Identify which cell holds the provided text, then report its (X, Y) central coordinate. 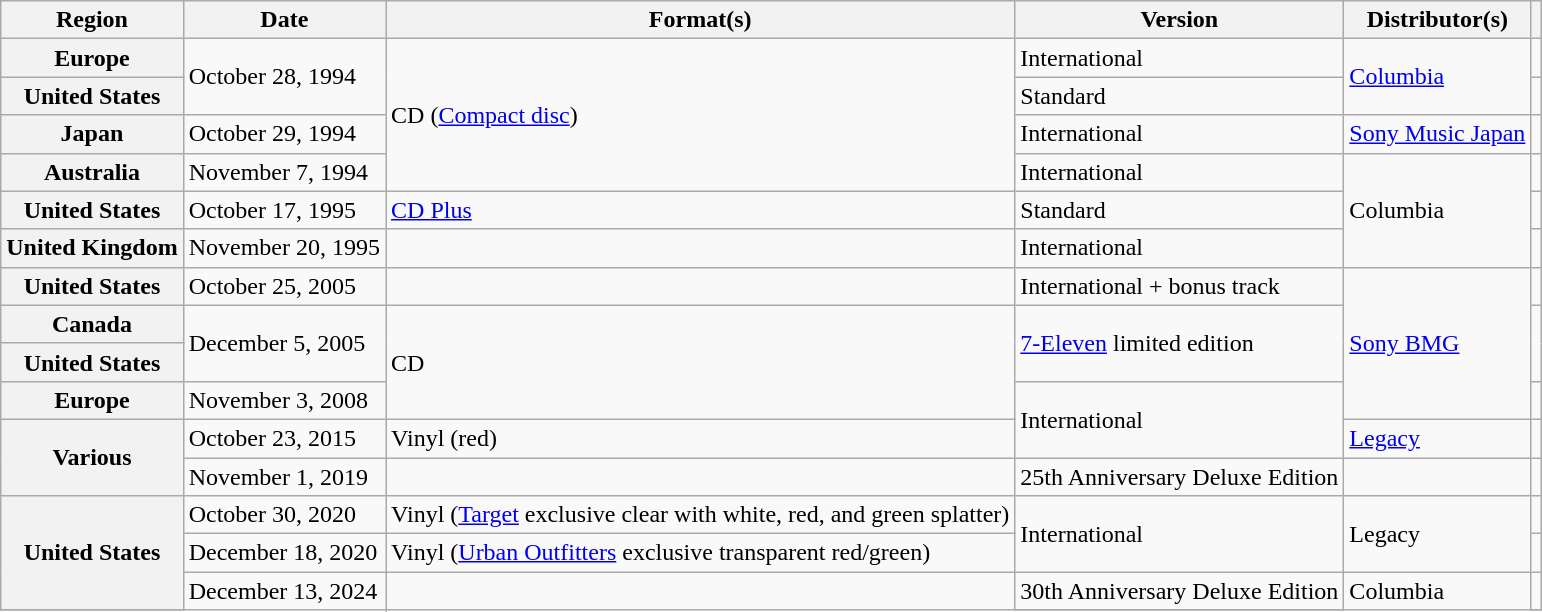
October 29, 1994 (284, 134)
November 1, 2019 (284, 477)
International + bonus track (1180, 286)
30th Anniversary Deluxe Edition (1180, 591)
November 20, 1995 (284, 248)
Sony BMG (1438, 343)
Canada (92, 324)
7-Eleven limited edition (1180, 343)
CD Plus (700, 210)
Distributor(s) (1438, 20)
October 17, 1995 (284, 210)
Various (92, 457)
Australia (92, 172)
October 30, 2020 (284, 515)
November 7, 1994 (284, 172)
December 18, 2020 (284, 553)
Vinyl (red) (700, 438)
Japan (92, 134)
December 5, 2005 (284, 343)
Version (1180, 20)
December 13, 2024 (284, 591)
Vinyl (Urban Outfitters exclusive transparent red/green) (700, 553)
November 3, 2008 (284, 400)
October 28, 1994 (284, 77)
October 25, 2005 (284, 286)
Region (92, 20)
Sony Music Japan (1438, 134)
Vinyl (Target exclusive clear with white, red, and green splatter) (700, 515)
United Kingdom (92, 248)
CD (Compact disc) (700, 115)
Date (284, 20)
October 23, 2015 (284, 438)
CD (700, 362)
25th Anniversary Deluxe Edition (1180, 477)
Format(s) (700, 20)
